Determine the (x, y) coordinate at the center of the cell enclosing the given text.  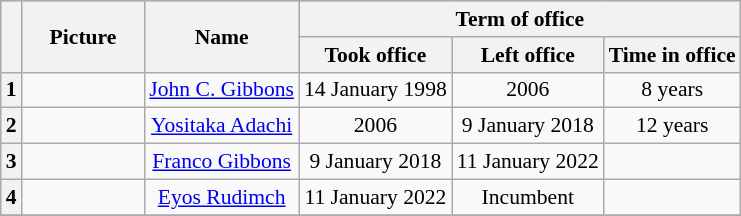
14 January 1998 (376, 90)
Term of office (520, 19)
Took office (376, 55)
3 (12, 162)
Picture (84, 36)
12 years (672, 126)
Time in office (672, 55)
Left office (528, 55)
John C. Gibbons (222, 90)
1 (12, 90)
Eyos Rudimch (222, 197)
2 (12, 126)
Yositaka Adachi (222, 126)
8 years (672, 90)
Incumbent (528, 197)
Name (222, 36)
Franco Gibbons (222, 162)
4 (12, 197)
